Find where the given text appears and provide that cell's center as (X, Y) coordinate. 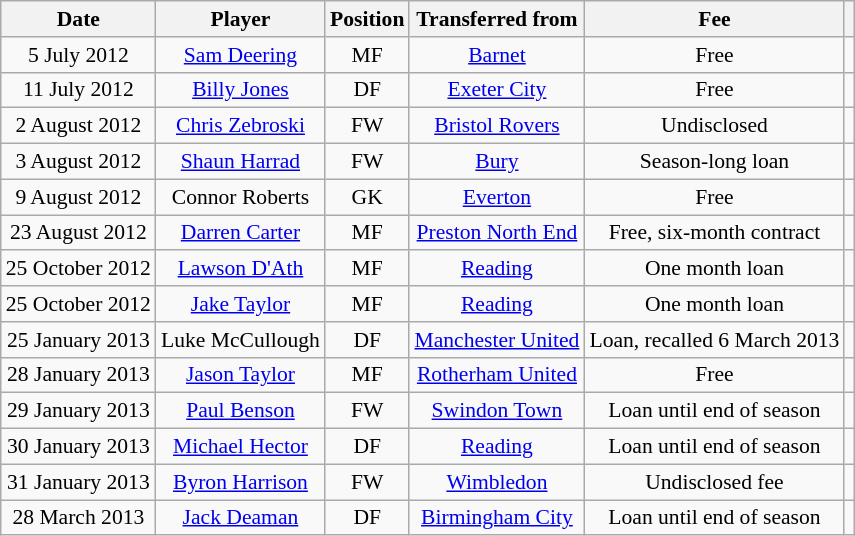
28 January 2013 (78, 375)
Jack Deaman (240, 518)
Bristol Rovers (496, 126)
Jason Taylor (240, 375)
Connor Roberts (240, 197)
29 January 2013 (78, 411)
Sam Deering (240, 55)
Swindon Town (496, 411)
5 July 2012 (78, 55)
2 August 2012 (78, 126)
Free, six-month contract (714, 233)
Birmingham City (496, 518)
11 July 2012 (78, 90)
3 August 2012 (78, 162)
Exeter City (496, 90)
Bury (496, 162)
Fee (714, 19)
Rotherham United (496, 375)
Paul Benson (240, 411)
31 January 2013 (78, 482)
28 March 2013 (78, 518)
Preston North End (496, 233)
Michael Hector (240, 447)
GK (367, 197)
Date (78, 19)
Barnet (496, 55)
Lawson D'Ath (240, 269)
Luke McCullough (240, 340)
Darren Carter (240, 233)
Undisclosed (714, 126)
Billy Jones (240, 90)
Jake Taylor (240, 304)
Manchester United (496, 340)
Undisclosed fee (714, 482)
Byron Harrison (240, 482)
Loan, recalled 6 March 2013 (714, 340)
Season-long loan (714, 162)
Chris Zebroski (240, 126)
23 August 2012 (78, 233)
Wimbledon (496, 482)
25 January 2013 (78, 340)
Everton (496, 197)
Transferred from (496, 19)
9 August 2012 (78, 197)
30 January 2013 (78, 447)
Shaun Harrad (240, 162)
Position (367, 19)
Player (240, 19)
